Return the (x, y) coordinate for the center point of the cell that contains the specified text.  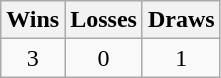
Losses (104, 20)
0 (104, 58)
1 (181, 58)
Wins (33, 20)
Draws (181, 20)
3 (33, 58)
